Detect which cell encompasses the target text, then output its [X, Y] center coordinate. 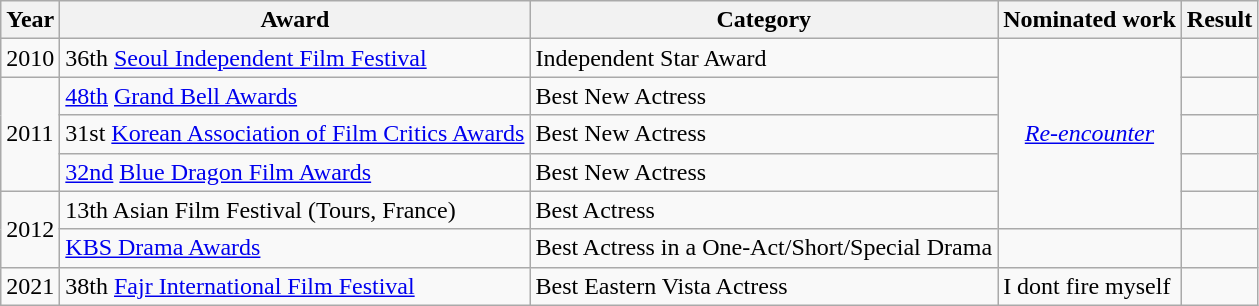
Category [764, 20]
Result [1219, 20]
2012 [30, 229]
KBS Drama Awards [295, 248]
48th Grand Bell Awards [295, 96]
Best Actress [764, 210]
Nominated work [1090, 20]
2011 [30, 134]
Independent Star Award [764, 58]
31st Korean Association of Film Critics Awards [295, 134]
Award [295, 20]
32nd Blue Dragon Film Awards [295, 172]
2021 [30, 286]
I dont fire myself [1090, 286]
Re-encounter [1090, 134]
Best Actress in a One-Act/Short/Special Drama [764, 248]
Year [30, 20]
13th Asian Film Festival (Tours, France) [295, 210]
2010 [30, 58]
38th Fajr International Film Festival [295, 286]
Best Eastern Vista Actress [764, 286]
36th Seoul Independent Film Festival [295, 58]
